Locate the cell with the specified text and output its (X, Y) center coordinate. 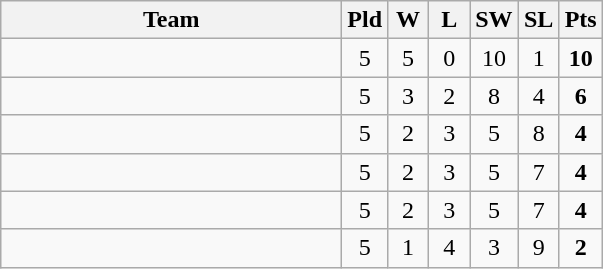
0 (450, 58)
Team (172, 20)
SL (538, 20)
Pld (365, 20)
SW (494, 20)
W (408, 20)
9 (538, 248)
6 (580, 96)
Pts (580, 20)
L (450, 20)
